From the cell containing the given text, extract its center point as (X, Y) coordinate. 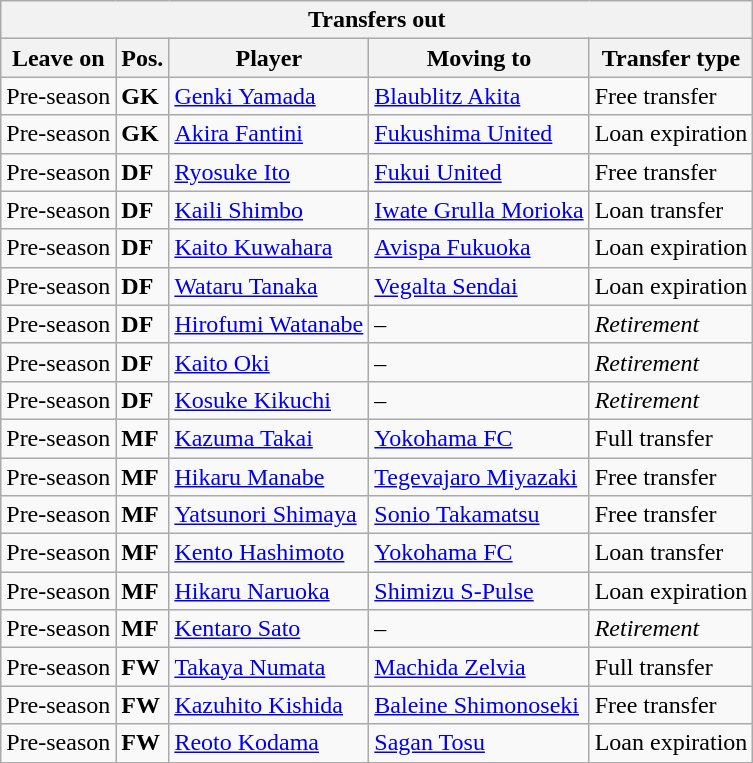
Kaito Oki (269, 362)
Fukui United (479, 172)
Player (269, 58)
Akira Fantini (269, 134)
Wataru Tanaka (269, 286)
Kazuma Takai (269, 438)
Machida Zelvia (479, 667)
Blaublitz Akita (479, 96)
Kazuhito Kishida (269, 705)
Hikaru Manabe (269, 477)
Ryosuke Ito (269, 172)
Fukushima United (479, 134)
Pos. (142, 58)
Iwate Grulla Morioka (479, 210)
Transfers out (377, 20)
Takaya Numata (269, 667)
Transfer type (671, 58)
Sagan Tosu (479, 743)
Yatsunori Shimaya (269, 515)
Kento Hashimoto (269, 553)
Kaili Shimbo (269, 210)
Moving to (479, 58)
Hirofumi Watanabe (269, 324)
Kaito Kuwahara (269, 248)
Reoto Kodama (269, 743)
Sonio Takamatsu (479, 515)
Hikaru Naruoka (269, 591)
Genki Yamada (269, 96)
Shimizu S-Pulse (479, 591)
Avispa Fukuoka (479, 248)
Tegevajaro Miyazaki (479, 477)
Leave on (58, 58)
Vegalta Sendai (479, 286)
Kentaro Sato (269, 629)
Baleine Shimonoseki (479, 705)
Kosuke Kikuchi (269, 400)
